Scan for the cell matching the given text and deliver its (x, y) coordinate at center. 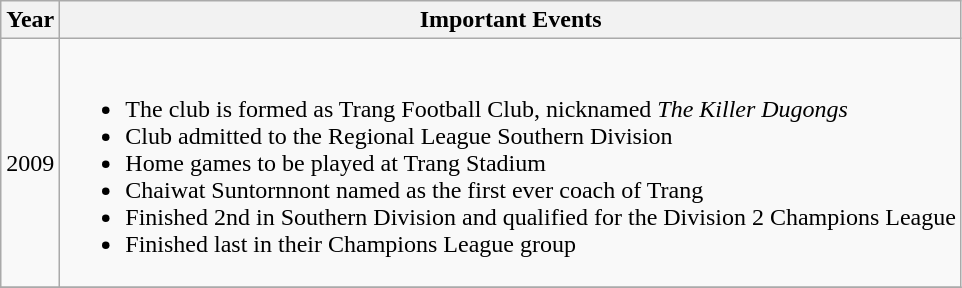
Important Events (511, 20)
2009 (30, 163)
Year (30, 20)
